Return (x, y) of the center of cell containing provided text 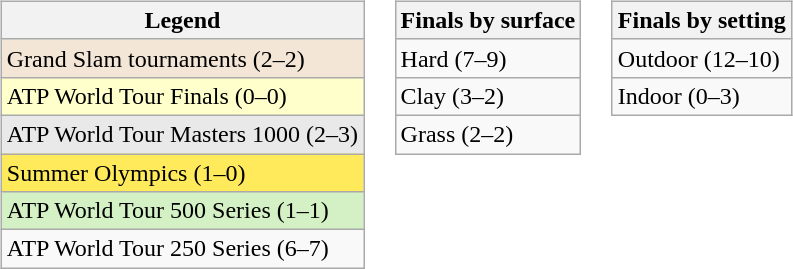
Clay (3–2) (488, 96)
Indoor (0–3) (702, 96)
Grand Slam tournaments (2–2) (182, 58)
Hard (7–9) (488, 58)
ATP World Tour Masters 1000 (2–3) (182, 134)
Grass (2–2) (488, 134)
Finals by surface (488, 20)
Legend (182, 20)
ATP World Tour 250 Series (6–7) (182, 249)
Summer Olympics (1–0) (182, 173)
ATP World Tour Finals (0–0) (182, 96)
Finals by setting (702, 20)
ATP World Tour 500 Series (1–1) (182, 211)
Outdoor (12–10) (702, 58)
